Detect which cell encompasses the target text, then output its [x, y] center coordinate. 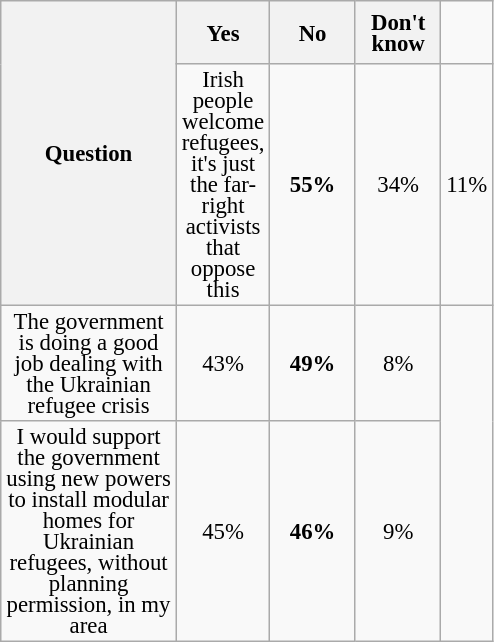
11% [467, 185]
I would support the government using new powers to install modular homes for Ukrainian refugees, without planning permission, in my area [89, 532]
34% [398, 185]
49% [313, 364]
No [313, 32]
Don't know [398, 32]
Question [89, 154]
55% [313, 185]
9% [398, 532]
45% [222, 532]
43% [222, 364]
Yes [222, 32]
Irish people welcome refugees, it's just the far-right activists that oppose this [222, 185]
The government is doing a good job dealing with the Ukrainian refugee crisis [89, 364]
8% [398, 364]
46% [313, 532]
